Scan for the cell matching the given text and deliver its (x, y) coordinate at center. 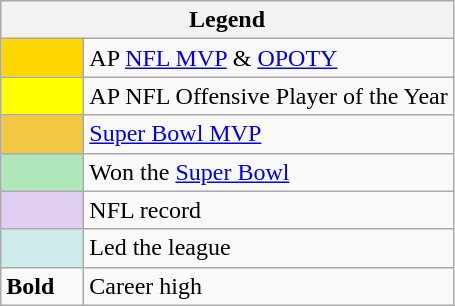
Led the league (268, 248)
Career high (268, 286)
AP NFL Offensive Player of the Year (268, 96)
AP NFL MVP & OPOTY (268, 58)
Bold (42, 286)
Super Bowl MVP (268, 134)
Legend (228, 20)
Won the Super Bowl (268, 172)
NFL record (268, 210)
